Scan for the cell matching the given text and deliver its [X, Y] coordinate at center. 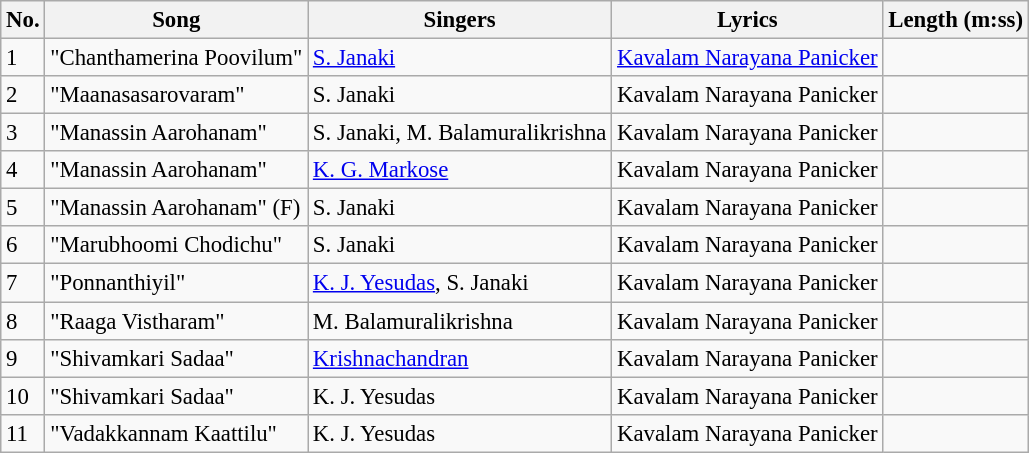
"Ponnanthiyil" [176, 283]
S. Janaki, M. Balamuralikrishna [460, 133]
Song [176, 20]
3 [23, 133]
Krishnachandran [460, 358]
"Maanasasarovaram" [176, 95]
M. Balamuralikrishna [460, 321]
6 [23, 245]
7 [23, 283]
Lyrics [748, 20]
1 [23, 58]
9 [23, 358]
"Marubhoomi Chodichu" [176, 245]
4 [23, 170]
5 [23, 208]
"Manassin Aarohanam" (F) [176, 208]
K. J. Yesudas, S. Janaki [460, 283]
"Vadakkannam Kaattilu" [176, 433]
8 [23, 321]
11 [23, 433]
2 [23, 95]
"Raaga Vistharam" [176, 321]
Length (m:ss) [956, 20]
K. G. Markose [460, 170]
No. [23, 20]
Singers [460, 20]
"Chanthamerina Poovilum" [176, 58]
10 [23, 396]
